Extract the [x, y] coordinate from the center of the cell holding the provided text.  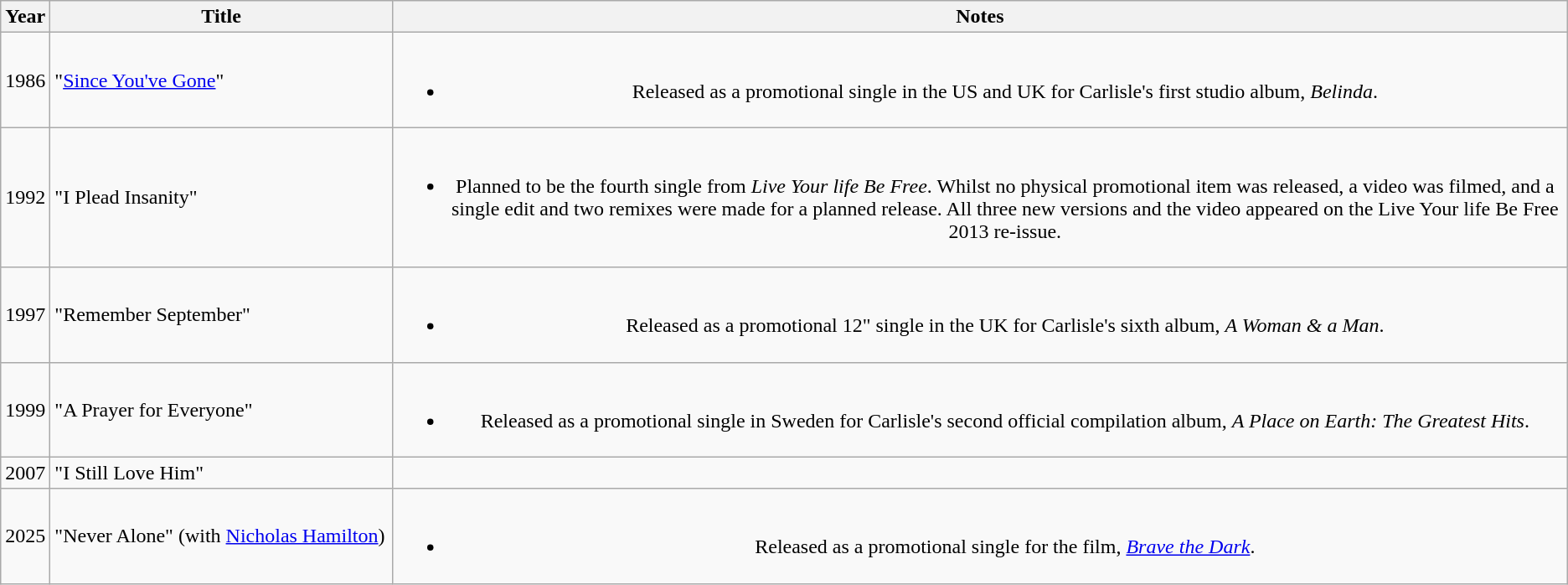
Released as a promotional 12" single in the UK for Carlisle's sixth album, A Woman & a Man. [980, 315]
"I Plead Insanity" [221, 198]
Released as a promotional single in Sweden for Carlisle's second official compilation album, A Place on Earth: The Greatest Hits. [980, 409]
2007 [25, 473]
"Since You've Gone" [221, 80]
"A Prayer for Everyone" [221, 409]
Released as a promotional single in the US and UK for Carlisle's first studio album, Belinda. [980, 80]
Released as a promotional single for the film, Brave the Dark. [980, 536]
"Never Alone" (with Nicholas Hamilton) [221, 536]
2025 [25, 536]
1999 [25, 409]
1997 [25, 315]
"Remember September" [221, 315]
1992 [25, 198]
Title [221, 17]
Year [25, 17]
"I Still Love Him" [221, 473]
1986 [25, 80]
Notes [980, 17]
